Search for the cell housing the specified text and yield its (X, Y) center coordinate. 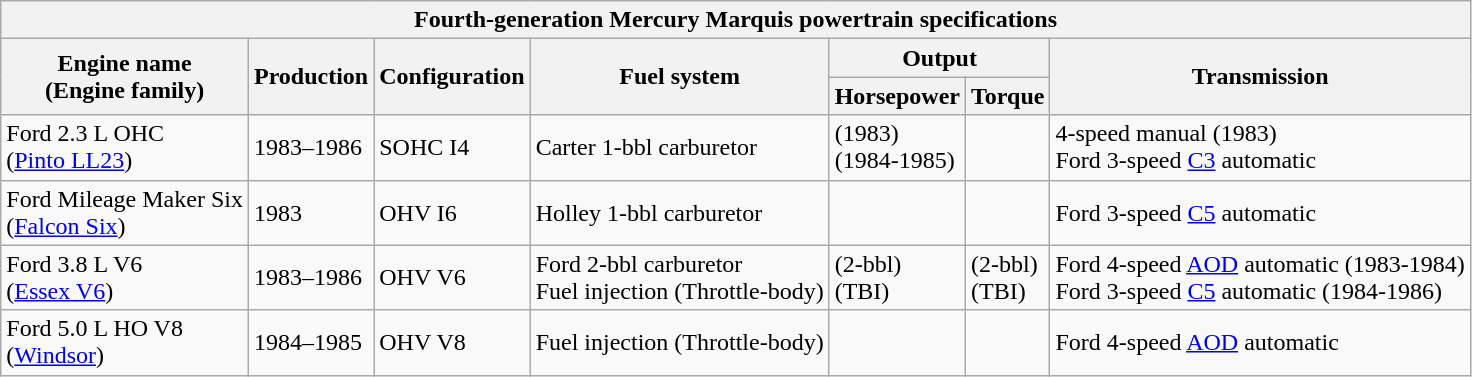
1984–1985 (310, 342)
OHV I6 (452, 212)
Ford Mileage Maker Six(Falcon Six) (125, 212)
Ford 2.3 L OHC(Pinto LL23) (125, 148)
Horsepower (897, 96)
Ford 4-speed AOD automatic (1983-1984)Ford 3-speed C5 automatic (1984-1986) (1260, 278)
Ford 3.8 L V6(Essex V6) (125, 278)
Engine name(Engine family) (125, 77)
Ford 5.0 L HO V8(Windsor) (125, 342)
Ford 2-bbl carburetorFuel injection (Throttle-body) (680, 278)
OHV V8 (452, 342)
1983 (310, 212)
Ford 4-speed AOD automatic (1260, 342)
Output (940, 58)
Ford 3-speed C5 automatic (1260, 212)
OHV V6 (452, 278)
Production (310, 77)
Torque (1008, 96)
Fuel system (680, 77)
Fourth-generation Mercury Marquis powertrain specifications (736, 20)
Fuel injection (Throttle-body) (680, 342)
Holley 1-bbl carburetor (680, 212)
Configuration (452, 77)
4-speed manual (1983)Ford 3-speed C3 automatic (1260, 148)
(1983) (1984-1985) (897, 148)
Carter 1-bbl carburetor (680, 148)
SOHC I4 (452, 148)
Transmission (1260, 77)
